Output the (X, Y) coordinate of the center of the cell containing the given text.  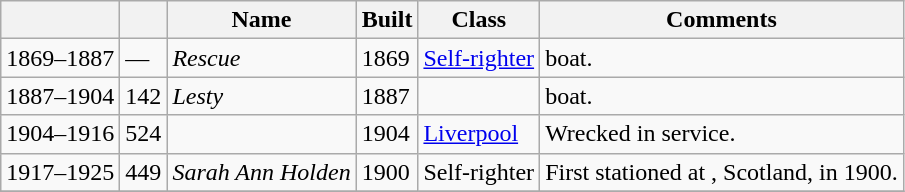
1904–1916 (60, 134)
First stationed at , Scotland, in 1900. (722, 172)
Comments (722, 20)
1887–1904 (60, 96)
Wrecked in service. (722, 134)
1869 (387, 58)
— (144, 58)
Built (387, 20)
1917–1925 (60, 172)
1900 (387, 172)
Lesty (262, 96)
1887 (387, 96)
Rescue (262, 58)
Sarah Ann Holden (262, 172)
142 (144, 96)
449 (144, 172)
Class (479, 20)
1904 (387, 134)
Name (262, 20)
Liverpool (479, 134)
524 (144, 134)
1869–1887 (60, 58)
